Return (x, y) of the center of cell containing provided text 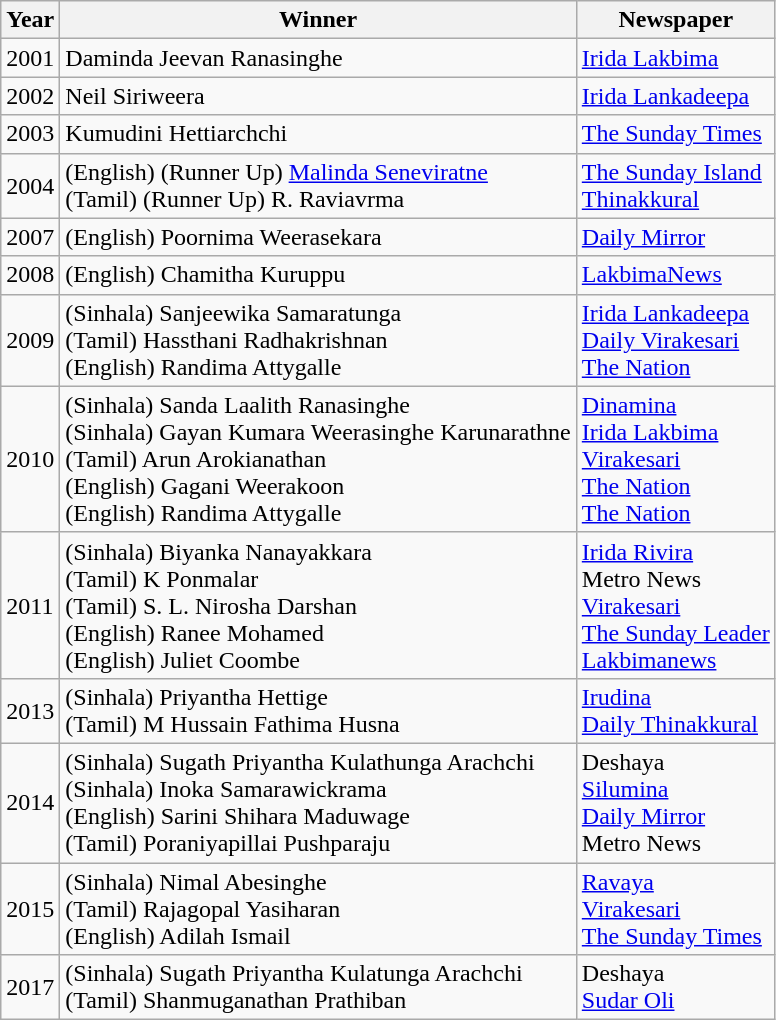
The Sunday Times (676, 134)
2001 (30, 58)
(Sinhala) Priyantha Hettige(Tamil) M Hussain Fathima Husna (318, 710)
DeshayaSiluminaDaily MirrorMetro News (676, 802)
2015 (30, 908)
Newspaper (676, 20)
2003 (30, 134)
(Sinhala) Sanjeewika Samaratunga(Tamil) Hassthani Radhakrishnan(English) Randima Attygalle (318, 340)
2009 (30, 340)
Winner (318, 20)
2004 (30, 186)
Daminda Jeevan Ranasinghe (318, 58)
2011 (30, 605)
(English) (Runner Up) Malinda Seneviratne(Tamil) (Runner Up) R. Raviavrma (318, 186)
Kumudini Hettiarchchi (318, 134)
Daily Mirror (676, 237)
(Sinhala) Nimal Abesinghe(Tamil) Rajagopal Yasiharan(English) Adilah Ismail (318, 908)
RavayaVirakesariThe Sunday Times (676, 908)
2013 (30, 710)
Irida Lakbima (676, 58)
2002 (30, 96)
Irida Lankadeepa (676, 96)
(English) Poornima Weerasekara (318, 237)
(English) Chamitha Kuruppu (318, 275)
Neil Siriweera (318, 96)
2017 (30, 988)
DeshayaSudar Oli (676, 988)
DinaminaIrida LakbimaVirakesariThe NationThe Nation (676, 459)
The Sunday IslandThinakkural (676, 186)
(Sinhala) Sugath Priyantha Kulathunga Arachchi(Sinhala) Inoka Samarawickrama(English) Sarini Shihara Maduwage(Tamil) Poraniyapillai Pushparaju (318, 802)
2014 (30, 802)
2008 (30, 275)
2007 (30, 237)
(Sinhala) Sugath Priyantha Kulatunga Arachchi(Tamil) Shanmuganathan Prathiban (318, 988)
Irida LankadeepaDaily VirakesariThe Nation (676, 340)
IrudinaDaily Thinakkural (676, 710)
Irida RiviraMetro NewsVirakesariThe Sunday LeaderLakbimanews (676, 605)
2010 (30, 459)
(Sinhala) Biyanka Nanayakkara(Tamil) K Ponmalar(Tamil) S. L. Nirosha Darshan(English) Ranee Mohamed(English) Juliet Coombe (318, 605)
LakbimaNews (676, 275)
Year (30, 20)
